From the cell containing the given text, extract its center point as [x, y] coordinate. 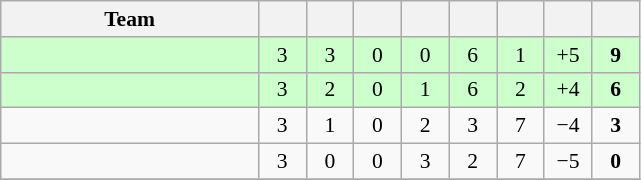
Team [130, 19]
−4 [568, 126]
+4 [568, 90]
+5 [568, 55]
9 [616, 55]
−5 [568, 162]
